Provide the (X, Y) coordinate of the cell's center where the given text is located.  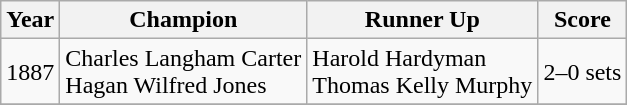
2–0 sets (582, 72)
Runner Up (422, 20)
Charles Langham Carter Hagan Wilfred Jones (184, 72)
Harold Hardyman Thomas Kelly Murphy (422, 72)
Champion (184, 20)
1887 (30, 72)
Year (30, 20)
Score (582, 20)
